Provide the (x, y) coordinate of the cell's center where the given text is located.  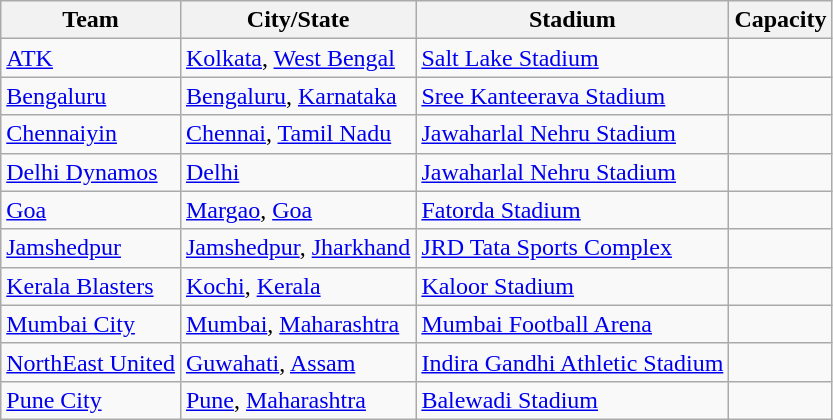
Chennaiyin (91, 134)
Fatorda Stadium (572, 210)
Guwahati, Assam (298, 362)
Sree Kanteerava Stadium (572, 96)
Pune, Maharashtra (298, 400)
Kolkata, West Bengal (298, 58)
Kochi, Kerala (298, 286)
Margao, Goa (298, 210)
Bengaluru (91, 96)
Mumbai Football Arena (572, 324)
Bengaluru, Karnataka (298, 96)
Jamshedpur, Jharkhand (298, 248)
Capacity (780, 20)
Kerala Blasters (91, 286)
Chennai, Tamil Nadu (298, 134)
Balewadi Stadium (572, 400)
Kaloor Stadium (572, 286)
Delhi Dynamos (91, 172)
JRD Tata Sports Complex (572, 248)
Goa (91, 210)
Team (91, 20)
City/State (298, 20)
Indira Gandhi Athletic Stadium (572, 362)
Jamshedpur (91, 248)
ATK (91, 58)
Salt Lake Stadium (572, 58)
Delhi (298, 172)
Mumbai, Maharashtra (298, 324)
Stadium (572, 20)
Pune City (91, 400)
Mumbai City (91, 324)
NorthEast United (91, 362)
